For the text-containing cell, return its midpoint in (X, Y) coordinate format. 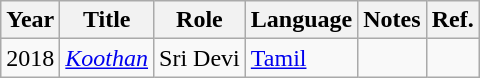
Role (200, 20)
Sri Devi (200, 58)
Year (30, 20)
Ref. (452, 20)
2018 (30, 58)
Title (107, 20)
Koothan (107, 58)
Language (301, 20)
Notes (392, 20)
Tamil (301, 58)
